Identify which cell holds the provided text, then report its (x, y) central coordinate. 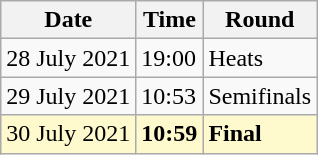
Time (170, 20)
Heats (260, 58)
10:53 (170, 96)
19:00 (170, 58)
Final (260, 134)
29 July 2021 (68, 96)
Round (260, 20)
Date (68, 20)
10:59 (170, 134)
28 July 2021 (68, 58)
Semifinals (260, 96)
30 July 2021 (68, 134)
